Identify which cell holds the provided text, then report its [x, y] central coordinate. 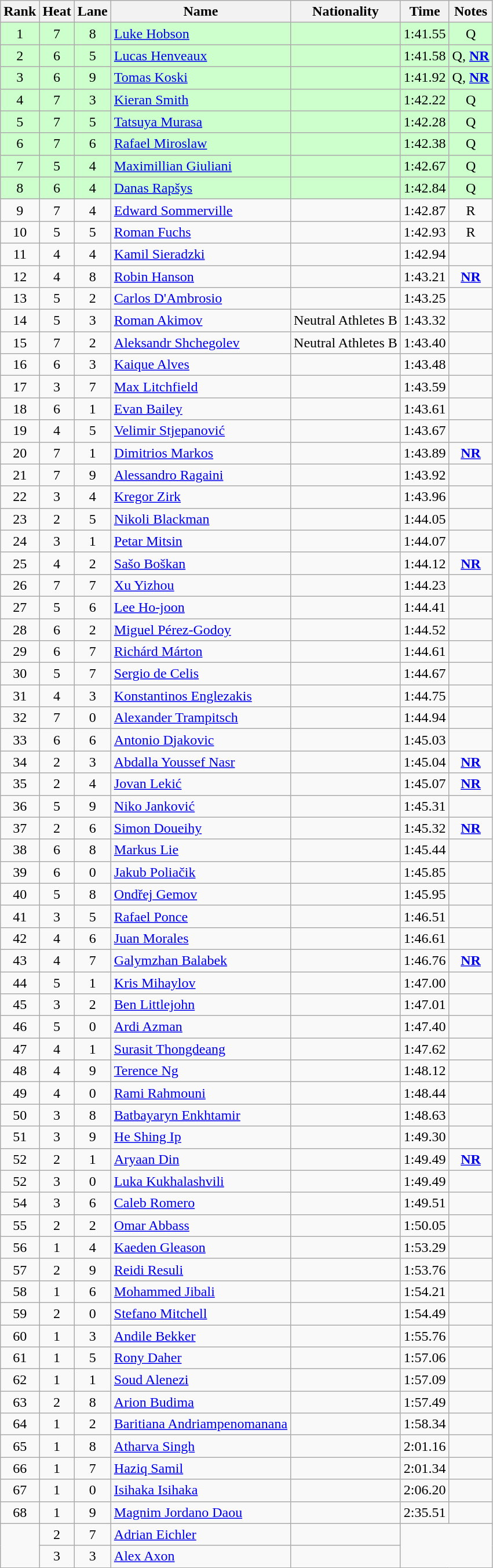
47 [20, 1049]
Luka Kukhalashvili [200, 1181]
Kamil Sieradzki [200, 254]
He Shing Ip [200, 1137]
Tatsuya Murasa [200, 122]
Rank [20, 12]
20 [20, 453]
Isihaka Isihaka [200, 1490]
1:43.40 [425, 343]
Ardi Azman [200, 1027]
Baritiana Andriampenomanana [200, 1424]
1:44.12 [425, 563]
Evan Bailey [200, 409]
46 [20, 1027]
1:57.49 [425, 1402]
Lane [93, 12]
Carlos D'Ambrosio [200, 299]
58 [20, 1291]
Caleb Romero [200, 1203]
Richárd Márton [200, 652]
28 [20, 629]
2:01.34 [425, 1468]
Arion Budima [200, 1402]
Jovan Lekić [200, 784]
16 [20, 365]
Surasit Thongdeang [200, 1049]
Rami Rahmouni [200, 1093]
Rafael Miroslaw [200, 144]
48 [20, 1071]
21 [20, 475]
29 [20, 652]
Atharva Singh [200, 1446]
1:49.51 [425, 1203]
1:43.21 [425, 277]
1:50.05 [425, 1225]
33 [20, 740]
1:45.04 [425, 762]
Max Litchfield [200, 387]
Alexander Trampitsch [200, 718]
42 [20, 938]
34 [20, 762]
1:44.07 [425, 541]
Roman Akimov [200, 321]
Rony Daher [200, 1358]
1:45.95 [425, 894]
Abdalla Youssef Nasr [200, 762]
1:48.12 [425, 1071]
40 [20, 894]
1:41.58 [425, 56]
Velimir Stjepanović [200, 431]
35 [20, 784]
1:47.00 [425, 983]
Stefano Mitchell [200, 1313]
1:44.94 [425, 718]
Dimitrios Markos [200, 453]
57 [20, 1269]
Xu Yizhou [200, 585]
2:35.51 [425, 1512]
39 [20, 872]
1:43.96 [425, 497]
Alessandro Ragaini [200, 475]
1:53.29 [425, 1247]
1:42.67 [425, 166]
Soud Alenezi [200, 1380]
1:49.30 [425, 1137]
2:01.16 [425, 1446]
1:44.61 [425, 652]
19 [20, 431]
1:46.51 [425, 916]
1:57.06 [425, 1358]
22 [20, 497]
1:45.03 [425, 740]
Alex Axon [200, 1556]
1:42.38 [425, 144]
Aleksandr Shchegolev [200, 343]
1:54.21 [425, 1291]
59 [20, 1313]
Omar Abbass [200, 1225]
Aryaan Din [200, 1159]
1:48.44 [425, 1093]
1:44.41 [425, 607]
1:42.22 [425, 100]
60 [20, 1335]
1:46.76 [425, 960]
1:47.01 [425, 1005]
1:42.28 [425, 122]
66 [20, 1468]
2:06.20 [425, 1490]
1:58.34 [425, 1424]
23 [20, 519]
31 [20, 696]
1:47.62 [425, 1049]
Maximillian Giuliani [200, 166]
Sergio de Celis [200, 674]
65 [20, 1446]
1:44.05 [425, 519]
Heat [57, 12]
1:44.23 [425, 585]
1:42.94 [425, 254]
Lee Ho-joon [200, 607]
1:44.52 [425, 629]
54 [20, 1203]
1:53.76 [425, 1269]
Tomas Koski [200, 78]
Ben Littlejohn [200, 1005]
1:43.89 [425, 453]
Luke Hobson [200, 34]
1:45.07 [425, 784]
30 [20, 674]
1:42.87 [425, 210]
1:43.59 [425, 387]
1:45.44 [425, 850]
1:47.40 [425, 1027]
37 [20, 828]
61 [20, 1358]
Notes [470, 12]
1:43.32 [425, 321]
1:55.76 [425, 1335]
Simon Doueihy [200, 828]
12 [20, 277]
32 [20, 718]
45 [20, 1005]
Petar Mitsin [200, 541]
1:45.85 [425, 872]
Terence Ng [200, 1071]
1:45.32 [425, 828]
1:48.63 [425, 1115]
Ondřej Gemov [200, 894]
68 [20, 1512]
Robin Hanson [200, 277]
1:43.61 [425, 409]
Niko Janković [200, 806]
24 [20, 541]
26 [20, 585]
Kris Mihaylov [200, 983]
Markus Lie [200, 850]
Jakub Poliačik [200, 872]
1:43.67 [425, 431]
55 [20, 1225]
27 [20, 607]
Miguel Pérez-Godoy [200, 629]
18 [20, 409]
Haziq Samil [200, 1468]
Name [200, 12]
1:45.31 [425, 806]
Batbayaryn Enkhtamir [200, 1115]
64 [20, 1424]
Kregor Zirk [200, 497]
Juan Morales [200, 938]
Time [425, 12]
Nikoli Blackman [200, 519]
Rafael Ponce [200, 916]
13 [20, 299]
17 [20, 387]
25 [20, 563]
51 [20, 1137]
Lucas Henveaux [200, 56]
Antonio Djakovic [200, 740]
1:43.48 [425, 365]
1:43.25 [425, 299]
1:57.09 [425, 1380]
Reidi Resuli [200, 1269]
Kieran Smith [200, 100]
41 [20, 916]
Nationality [346, 12]
Roman Fuchs [200, 232]
49 [20, 1093]
56 [20, 1247]
1:41.92 [425, 78]
11 [20, 254]
1:44.75 [425, 696]
63 [20, 1402]
62 [20, 1380]
Konstantinos Englezakis [200, 696]
Kaique Alves [200, 365]
1:46.61 [425, 938]
36 [20, 806]
38 [20, 850]
Edward Sommerville [200, 210]
1:42.84 [425, 188]
1:41.55 [425, 34]
1:42.93 [425, 232]
44 [20, 983]
Mohammed Jibali [200, 1291]
Andile Bekker [200, 1335]
Magnim Jordano Daou [200, 1512]
10 [20, 232]
15 [20, 343]
50 [20, 1115]
Kaeden Gleason [200, 1247]
14 [20, 321]
Sašo Boškan [200, 563]
Danas Rapšys [200, 188]
1:44.67 [425, 674]
1:43.92 [425, 475]
Adrian Eichler [200, 1534]
67 [20, 1490]
Galymzhan Balabek [200, 960]
43 [20, 960]
1:54.49 [425, 1313]
